Output the (x, y) coordinate of the center of the cell containing the given text.  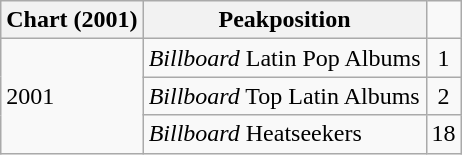
2 (444, 96)
Billboard Top Latin Albums (284, 96)
1 (444, 58)
Billboard Heatseekers (284, 134)
Chart (2001) (72, 20)
Billboard Latin Pop Albums (284, 58)
Peakposition (284, 20)
18 (444, 134)
2001 (72, 96)
